Identify which cell holds the provided text, then report its [X, Y] central coordinate. 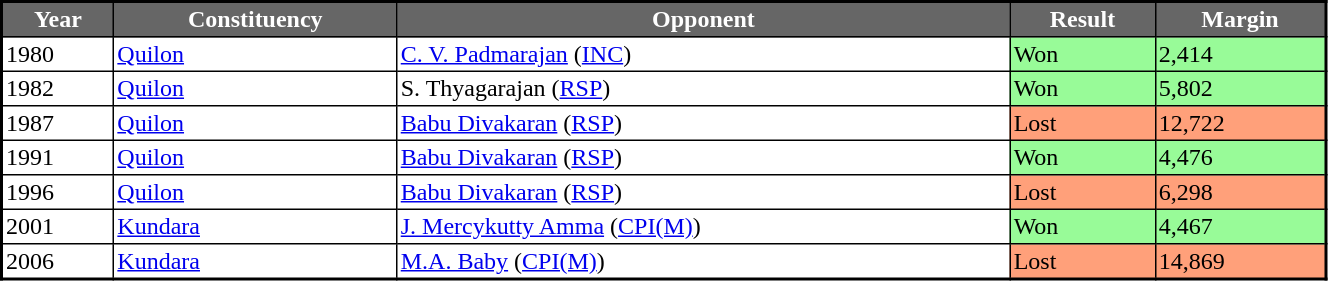
12,722 [1240, 123]
S. Thyagarajan (RSP) [704, 88]
1996 [58, 192]
1987 [58, 123]
Opponent [704, 20]
1980 [58, 54]
2001 [58, 226]
Margin [1240, 20]
Year [58, 20]
6,298 [1240, 192]
Constituency [256, 20]
C. V. Padmarajan (INC) [704, 54]
2,414 [1240, 54]
J. Mercykutty Amma (CPI(M)) [704, 226]
2006 [58, 262]
1991 [58, 157]
M.A. Baby (CPI(M)) [704, 262]
5,802 [1240, 88]
4,476 [1240, 157]
Result [1082, 20]
14,869 [1240, 262]
4,467 [1240, 226]
1982 [58, 88]
